Find where the given text appears and provide that cell's center as (x, y) coordinate. 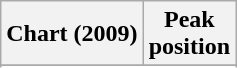
Peakposition (189, 34)
Chart (2009) (72, 34)
